Search for the cell housing the specified text and yield its (x, y) center coordinate. 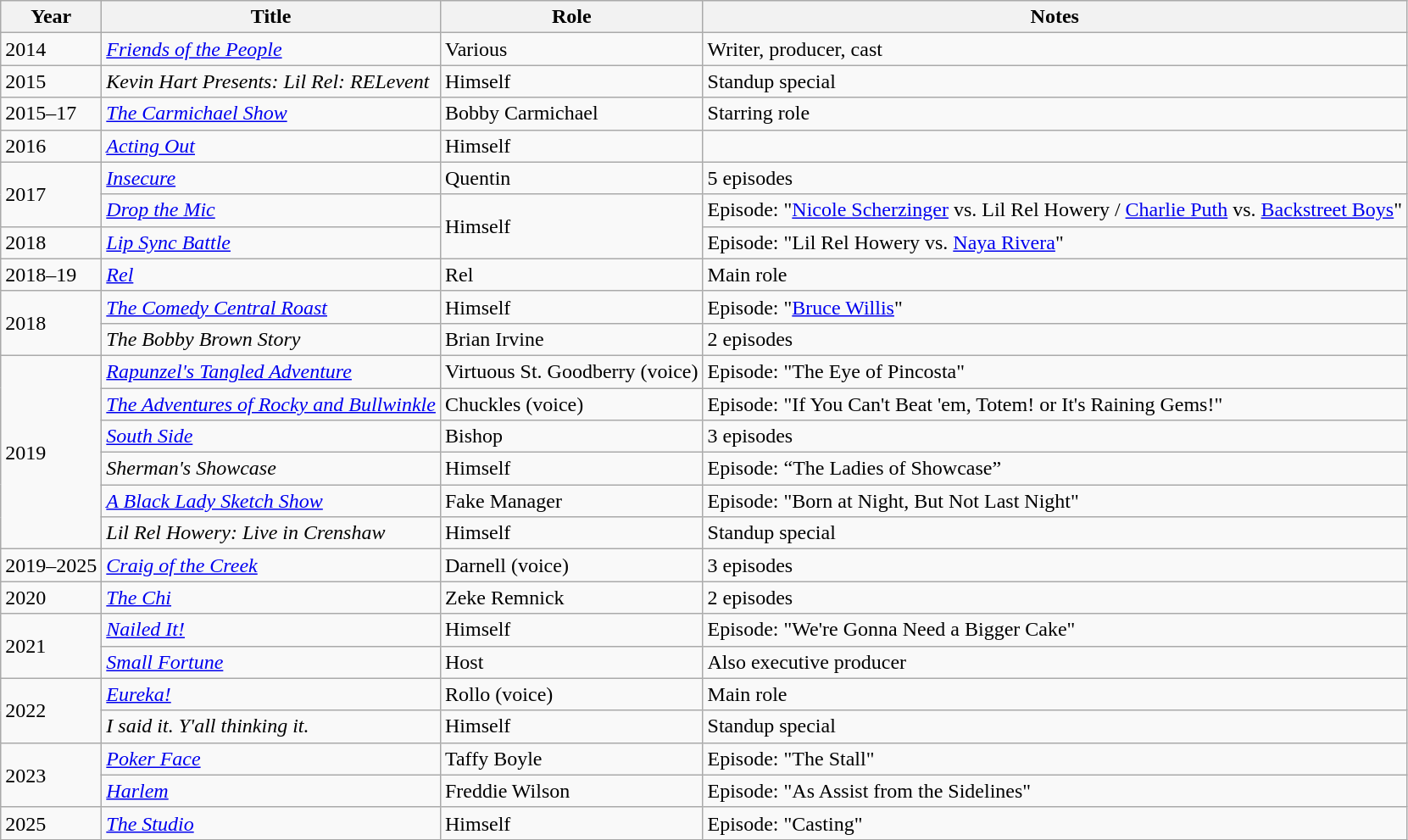
The Carmichael Show (271, 114)
2019 (51, 452)
Episode: "The Stall" (1055, 759)
South Side (271, 437)
Starring role (1055, 114)
Eureka! (271, 694)
Small Fortune (271, 662)
Poker Face (271, 759)
2020 (51, 598)
2014 (51, 49)
Friends of the People (271, 49)
2023 (51, 775)
Fake Manager (571, 501)
Bishop (571, 437)
5 episodes (1055, 178)
I said it. Y'all thinking it. (271, 726)
The Comedy Central Roast (271, 307)
2021 (51, 646)
2022 (51, 710)
Episode: "Casting" (1055, 823)
2015–17 (51, 114)
Title (271, 17)
Episode: "Nicole Scherzinger vs. Lil Rel Howery / Charlie Puth vs. Backstreet Boys" (1055, 210)
Quentin (571, 178)
Bobby Carmichael (571, 114)
Kevin Hart Presents: Lil Rel: RELevent (271, 81)
Nailed It! (271, 630)
Episode: "Lil Rel Howery vs. Naya Rivera" (1055, 242)
Freddie Wilson (571, 791)
Various (571, 49)
Writer, producer, cast (1055, 49)
Zeke Remnick (571, 598)
Also executive producer (1055, 662)
Lip Sync Battle (271, 242)
Drop the Mic (271, 210)
Rapunzel's Tangled Adventure (271, 371)
Brian Irvine (571, 339)
Darnell (voice) (571, 565)
The Adventures of Rocky and Bullwinkle (271, 404)
2018–19 (51, 275)
Host (571, 662)
Episode: "As Assist from the Sidelines" (1055, 791)
Notes (1055, 17)
Craig of the Creek (271, 565)
Episode: "Born at Night, But Not Last Night" (1055, 501)
A Black Lady Sketch Show (271, 501)
2016 (51, 146)
Acting Out (271, 146)
2025 (51, 823)
The Bobby Brown Story (271, 339)
Insecure (271, 178)
2019–2025 (51, 565)
Episode: "The Eye of Pincosta" (1055, 371)
Chuckles (voice) (571, 404)
Rollo (voice) (571, 694)
Sherman's Showcase (271, 469)
Episode: "We're Gonna Need a Bigger Cake" (1055, 630)
Harlem (271, 791)
Virtuous St. Goodberry (voice) (571, 371)
The Chi (271, 598)
Episode: "If You Can't Beat 'em, Totem! or It's Raining Gems!" (1055, 404)
Year (51, 17)
Role (571, 17)
2015 (51, 81)
The Studio (271, 823)
Episode: "Bruce Willis" (1055, 307)
Lil Rel Howery: Live in Crenshaw (271, 533)
Episode: “The Ladies of Showcase” (1055, 469)
2017 (51, 194)
Taffy Boyle (571, 759)
